Capture the cell that displays the provided text and extract its [x, y] central coordinate. 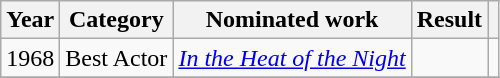
Result [449, 20]
Best Actor [116, 58]
Category [116, 20]
Year [30, 20]
In the Heat of the Night [292, 58]
1968 [30, 58]
Nominated work [292, 20]
